Extract the (X, Y) coordinate from the center of the cell holding the provided text.  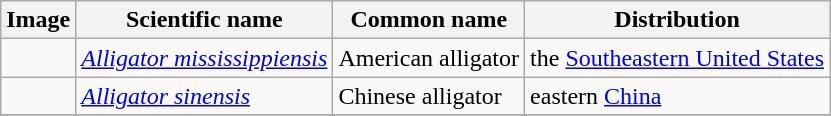
Common name (429, 20)
Distribution (678, 20)
Chinese alligator (429, 96)
Alligator mississippiensis (204, 58)
Scientific name (204, 20)
Image (38, 20)
eastern China (678, 96)
American alligator (429, 58)
the Southeastern United States (678, 58)
Alligator sinensis (204, 96)
